Pinpoint the cell where the given text exists, returning its (X, Y) midpoint coordinate. 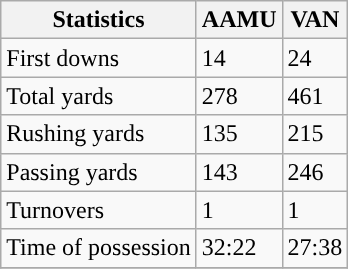
Passing yards (99, 172)
AAMU (239, 20)
135 (239, 134)
461 (315, 96)
Time of possession (99, 248)
215 (315, 134)
32:22 (239, 248)
VAN (315, 20)
First downs (99, 58)
27:38 (315, 248)
14 (239, 58)
143 (239, 172)
Total yards (99, 96)
Rushing yards (99, 134)
24 (315, 58)
Statistics (99, 20)
246 (315, 172)
278 (239, 96)
Turnovers (99, 210)
